Identify which cell holds the provided text, then report its [x, y] central coordinate. 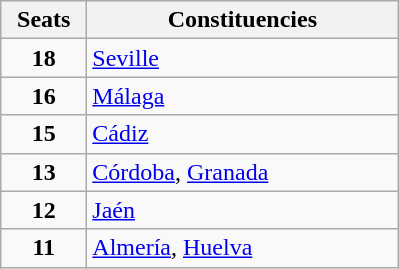
Constituencies [242, 20]
18 [44, 58]
13 [44, 172]
Córdoba, Granada [242, 172]
12 [44, 210]
Cádiz [242, 134]
Jaén [242, 210]
16 [44, 96]
15 [44, 134]
Seats [44, 20]
Málaga [242, 96]
11 [44, 248]
Almería, Huelva [242, 248]
Seville [242, 58]
